Identify which cell holds the provided text, then report its (x, y) central coordinate. 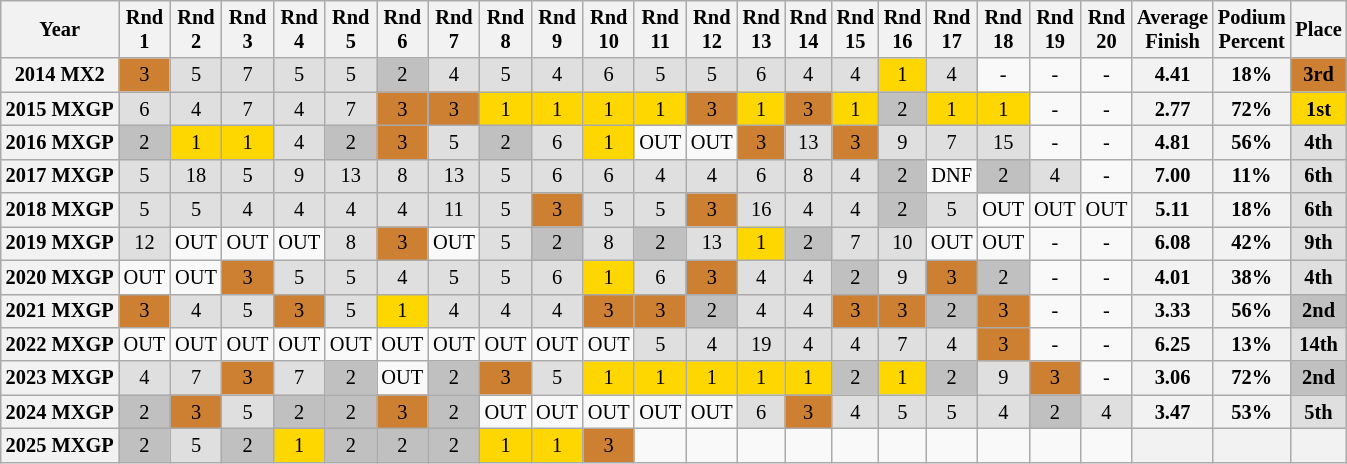
1st (1318, 109)
Rnd20 (1107, 29)
16 (762, 210)
13% (1252, 344)
53% (1252, 412)
3.47 (1172, 412)
15 (1003, 142)
AverageFinish (1172, 29)
18 (196, 176)
7.00 (1172, 176)
14th (1318, 344)
38% (1252, 277)
3.06 (1172, 378)
2020 MXGP (60, 277)
2016 MXGP (60, 142)
6.25 (1172, 344)
42% (1252, 243)
2021 MXGP (60, 311)
Rnd16 (902, 29)
Rnd3 (248, 29)
10 (902, 243)
4.41 (1172, 75)
9th (1318, 243)
Rnd17 (952, 29)
Place (1318, 29)
Rnd11 (660, 29)
Rnd2 (196, 29)
2017 MXGP (60, 176)
Rnd10 (609, 29)
5.11 (1172, 210)
2.77 (1172, 109)
11 (454, 210)
Rnd4 (299, 29)
Rnd7 (454, 29)
6.08 (1172, 243)
11% (1252, 176)
4.01 (1172, 277)
Rnd15 (856, 29)
2023 MXGP (60, 378)
2015 MXGP (60, 109)
DNF (952, 176)
Rnd19 (1055, 29)
Rnd14 (808, 29)
PodiumPercent (1252, 29)
2018 MXGP (60, 210)
Rnd12 (712, 29)
19 (762, 344)
Rnd1 (145, 29)
Rnd5 (351, 29)
Rnd6 (403, 29)
2025 MXGP (60, 445)
Rnd18 (1003, 29)
5th (1318, 412)
2014 MX2 (60, 75)
Rnd8 (506, 29)
Year (60, 29)
2024 MXGP (60, 412)
3.33 (1172, 311)
Rnd9 (557, 29)
Rnd13 (762, 29)
12 (145, 243)
4.81 (1172, 142)
3rd (1318, 75)
2022 MXGP (60, 344)
2019 MXGP (60, 243)
